Detect which cell encompasses the target text, then output its (x, y) center coordinate. 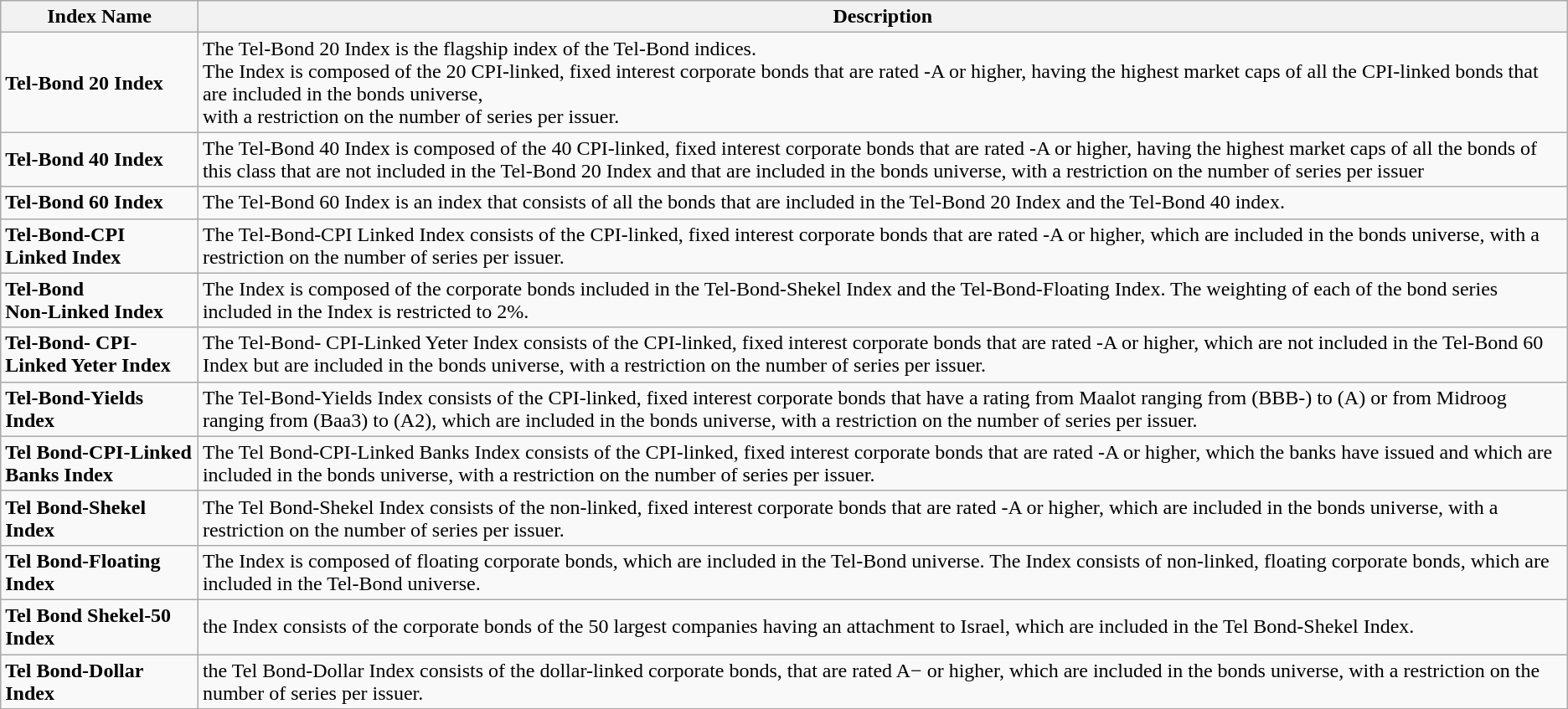
Tel Bond-Shekel Index (100, 517)
Tel Bond Shekel-50 Index (100, 626)
The Tel-Bond 60 Index is an index that consists of all the bonds that are included in the Tel-Bond 20 Index and the Tel-Bond 40 index. (883, 203)
Tel Bond-Floating Index (100, 573)
Tel-Bond 20 Index (100, 82)
Index Name (100, 17)
Tel-Bond-CPILinked Index (100, 246)
Tel Bond-Dollar Index (100, 681)
Tel-Bond 40 Index (100, 159)
Tel Bond-CPI-Linked Banks Index (100, 464)
Description (883, 17)
Tel-BondNon-Linked Index (100, 300)
Tel-Bond-Yields Index (100, 408)
Tel-Bond 60 Index (100, 203)
Tel-Bond- CPI-Linked Yeter Index (100, 355)
